For the text-containing cell, return its midpoint in [x, y] coordinate format. 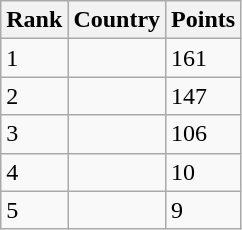
1 [34, 58]
Points [204, 20]
3 [34, 134]
Rank [34, 20]
147 [204, 96]
5 [34, 210]
2 [34, 96]
161 [204, 58]
4 [34, 172]
10 [204, 172]
Country [117, 20]
106 [204, 134]
9 [204, 210]
